Provide the (x, y) coordinate of the cell's center where the given text is located.  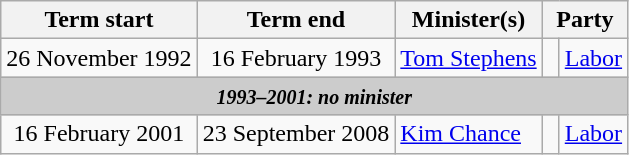
Kim Chance (468, 134)
16 February 1993 (296, 58)
16 February 2001 (99, 134)
Term end (296, 20)
Minister(s) (468, 20)
Term start (99, 20)
Tom Stephens (468, 58)
26 November 1992 (99, 58)
Party (584, 20)
23 September 2008 (296, 134)
1993–2001: no minister (314, 96)
